From the cell containing the given text, extract its center point as [X, Y] coordinate. 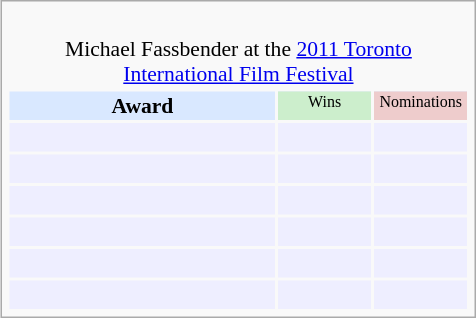
Nominations [420, 105]
Wins [324, 105]
Michael Fassbender at the 2011 Toronto International Film Festival [239, 49]
Award [143, 105]
